Identify which cell holds the provided text, then report its [X, Y] central coordinate. 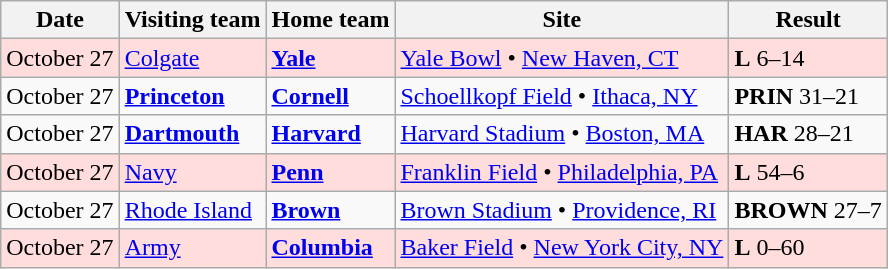
Cornell [330, 96]
Site [562, 20]
L 54–6 [808, 172]
L 6–14 [808, 58]
Brown Stadium • Providence, RI [562, 210]
Franklin Field • Philadelphia, PA [562, 172]
Visiting team [192, 20]
Colgate [192, 58]
BROWN 27–7 [808, 210]
Schoellkopf Field • Ithaca, NY [562, 96]
Yale Bowl • New Haven, CT [562, 58]
Harvard Stadium • Boston, MA [562, 134]
Princeton [192, 96]
Yale [330, 58]
PRIN 31–21 [808, 96]
Baker Field • New York City, NY [562, 248]
Home team [330, 20]
Result [808, 20]
HAR 28–21 [808, 134]
Navy [192, 172]
Brown [330, 210]
Date [60, 20]
Rhode Island [192, 210]
Harvard [330, 134]
Army [192, 248]
L 0–60 [808, 248]
Columbia [330, 248]
Dartmouth [192, 134]
Penn [330, 172]
